Search for the cell housing the specified text and yield its (x, y) center coordinate. 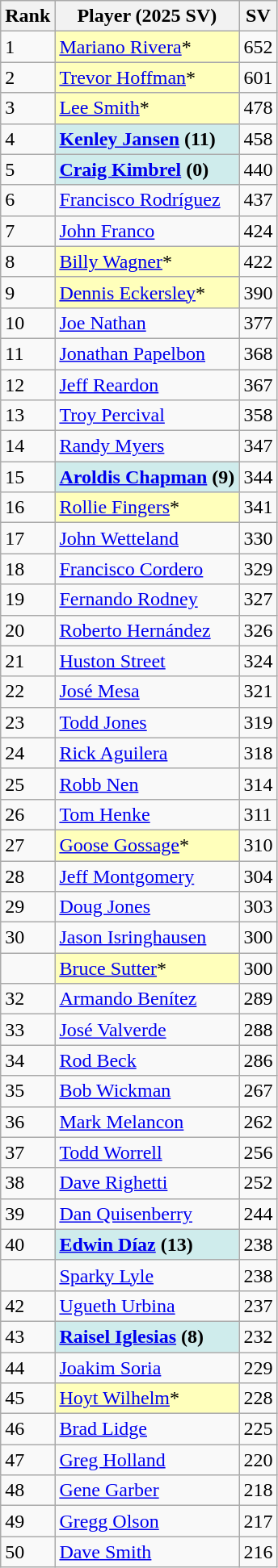
32 (27, 999)
John Franco (147, 231)
Kenley Jansen (11) (147, 139)
289 (259, 999)
20 (27, 630)
318 (259, 753)
48 (27, 1491)
37 (27, 1152)
Aroldis Chapman (9) (147, 477)
Mariano Rivera* (147, 47)
12 (27, 385)
Randy Myers (147, 446)
29 (27, 907)
Doug Jones (147, 907)
28 (27, 876)
324 (259, 661)
Trevor Hoffman* (147, 77)
Dennis Eckersley* (147, 292)
Craig Kimbrel (0) (147, 169)
390 (259, 292)
46 (27, 1429)
Todd Jones (147, 722)
Joakim Soria (147, 1368)
319 (259, 722)
Lee Smith* (147, 108)
326 (259, 630)
16 (27, 508)
288 (259, 1030)
262 (259, 1122)
321 (259, 692)
Robb Nen (147, 784)
SV (259, 16)
21 (27, 661)
33 (27, 1030)
47 (27, 1460)
437 (259, 200)
4 (27, 139)
Rank (27, 16)
286 (259, 1060)
19 (27, 600)
23 (27, 722)
5 (27, 169)
Rollie Fingers* (147, 508)
27 (27, 845)
Francisco Rodríguez (147, 200)
Goose Gossage* (147, 845)
Ugueth Urbina (147, 1306)
424 (259, 231)
Billy Wagner* (147, 261)
39 (27, 1214)
Raisel Iglesias (8) (147, 1336)
35 (27, 1091)
217 (259, 1521)
John Wetteland (147, 538)
Rod Beck (147, 1060)
314 (259, 784)
358 (259, 416)
Gene Garber (147, 1491)
Todd Worrell (147, 1152)
377 (259, 323)
2 (27, 77)
Sparky Lyle (147, 1275)
256 (259, 1152)
34 (27, 1060)
43 (27, 1336)
225 (259, 1429)
232 (259, 1336)
50 (27, 1552)
216 (259, 1552)
Francisco Cordero (147, 569)
237 (259, 1306)
458 (259, 139)
Bruce Sutter* (147, 968)
8 (27, 261)
22 (27, 692)
3 (27, 108)
11 (27, 353)
Fernando Rodney (147, 600)
Tom Henke (147, 814)
9 (27, 292)
311 (259, 814)
310 (259, 845)
220 (259, 1460)
329 (259, 569)
Huston Street (147, 661)
Hoyt Wilhelm* (147, 1399)
1 (27, 47)
478 (259, 108)
Bob Wickman (147, 1091)
601 (259, 77)
Brad Lidge (147, 1429)
Rick Aguilera (147, 753)
Mark Melancon (147, 1122)
15 (27, 477)
367 (259, 385)
José Valverde (147, 1030)
17 (27, 538)
Dave Smith (147, 1552)
368 (259, 353)
304 (259, 876)
Edwin Díaz (13) (147, 1244)
10 (27, 323)
244 (259, 1214)
440 (259, 169)
341 (259, 508)
252 (259, 1183)
652 (259, 47)
Troy Percival (147, 416)
Dan Quisenberry (147, 1214)
Jason Isringhausen (147, 938)
13 (27, 416)
38 (27, 1183)
30 (27, 938)
229 (259, 1368)
26 (27, 814)
344 (259, 477)
330 (259, 538)
218 (259, 1491)
18 (27, 569)
40 (27, 1244)
Gregg Olson (147, 1521)
25 (27, 784)
Greg Holland (147, 1460)
228 (259, 1399)
José Mesa (147, 692)
Player (2025 SV) (147, 16)
6 (27, 200)
Dave Righetti (147, 1183)
7 (27, 231)
44 (27, 1368)
24 (27, 753)
45 (27, 1399)
303 (259, 907)
Armando Benítez (147, 999)
422 (259, 261)
42 (27, 1306)
347 (259, 446)
14 (27, 446)
327 (259, 600)
267 (259, 1091)
36 (27, 1122)
Roberto Hernández (147, 630)
Jeff Reardon (147, 385)
Jonathan Papelbon (147, 353)
Joe Nathan (147, 323)
Jeff Montgomery (147, 876)
49 (27, 1521)
